Find where the given text appears and provide that cell's center as [x, y] coordinate. 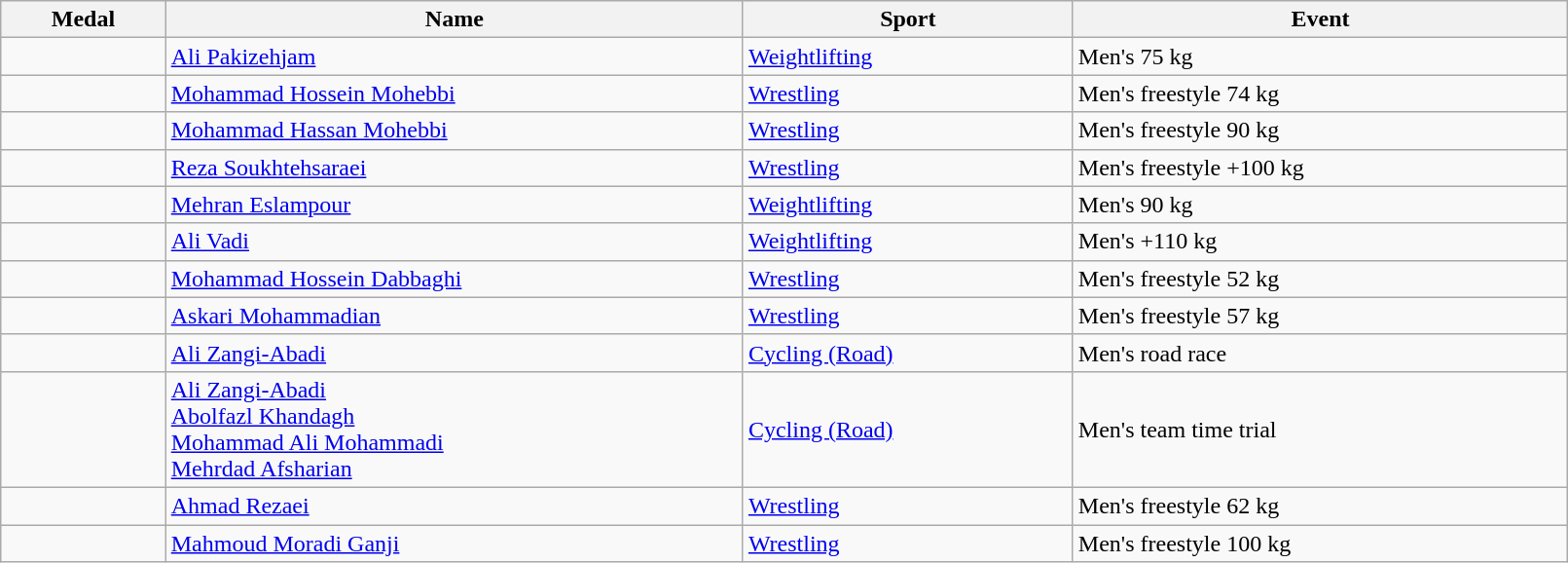
Ali Zangi-AbadiAbolfazl KhandaghMohammad Ali MohammadiMehrdad Afsharian [454, 429]
Ali Vadi [454, 242]
Mohammad Hossein Dabbaghi [454, 279]
Men's team time trial [1320, 429]
Askari Mohammadian [454, 316]
Men's 90 kg [1320, 205]
Name [454, 19]
Men's freestyle 90 kg [1320, 131]
Ali Pakizehjam [454, 56]
Men's freestyle 52 kg [1320, 279]
Men's road race [1320, 353]
Sport [907, 19]
Event [1320, 19]
Men's freestyle 100 kg [1320, 543]
Mahmoud Moradi Ganji [454, 543]
Men's freestyle 62 kg [1320, 506]
Ahmad Rezaei [454, 506]
Reza Soukhtehsaraei [454, 168]
Mohammad Hossein Mohebbi [454, 94]
Men's 75 kg [1320, 56]
Men's freestyle 74 kg [1320, 94]
Men's +110 kg [1320, 242]
Mehran Eslampour [454, 205]
Mohammad Hassan Mohebbi [454, 131]
Medal [84, 19]
Men's freestyle +100 kg [1320, 168]
Ali Zangi-Abadi [454, 353]
Men's freestyle 57 kg [1320, 316]
